Return the [X, Y] coordinate for the center point of the cell that contains the specified text.  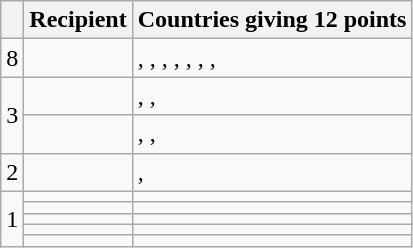
, , , , , , , [272, 58]
Countries giving 12 points [272, 20]
3 [12, 115]
1 [12, 218]
, [272, 172]
2 [12, 172]
8 [12, 58]
Recipient [78, 20]
